Locate the cell with the specified text and output its [x, y] center coordinate. 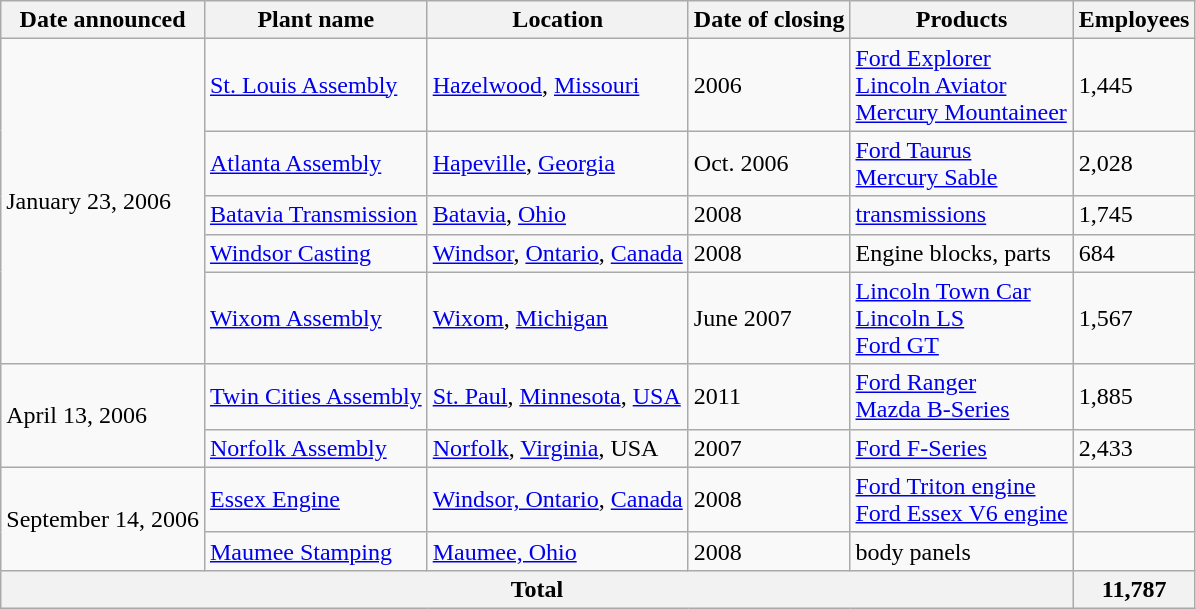
Maumee, Ohio [558, 551]
Windsor Casting [316, 253]
2007 [769, 448]
Oct. 2006 [769, 164]
Ford ExplorerLincoln AviatorMercury Mountaineer [962, 85]
Atlanta Assembly [316, 164]
Maumee Stamping [316, 551]
September 14, 2006 [103, 518]
Plant name [316, 20]
Ford F-Series [962, 448]
Hapeville, Georgia [558, 164]
April 13, 2006 [103, 416]
June 2007 [769, 318]
Norfolk, Virginia, USA [558, 448]
Date announced [103, 20]
Ford RangerMazda B-Series [962, 396]
Ford TaurusMercury Sable [962, 164]
Products [962, 20]
Batavia Transmission [316, 215]
Wixom, Michigan [558, 318]
2006 [769, 85]
684 [1134, 253]
Total [537, 589]
2,028 [1134, 164]
1,567 [1134, 318]
Wixom Assembly [316, 318]
Location [558, 20]
Hazelwood, Missouri [558, 85]
Twin Cities Assembly [316, 396]
January 23, 2006 [103, 202]
2,433 [1134, 448]
Engine blocks, parts [962, 253]
Batavia, Ohio [558, 215]
body panels [962, 551]
Ford Triton engineFord Essex V6 engine [962, 500]
Employees [1134, 20]
1,885 [1134, 396]
1,745 [1134, 215]
St. Louis Assembly [316, 85]
2011 [769, 396]
Essex Engine [316, 500]
transmissions [962, 215]
St. Paul, Minnesota, USA [558, 396]
11,787 [1134, 589]
Lincoln Town CarLincoln LSFord GT [962, 318]
Date of closing [769, 20]
1,445 [1134, 85]
Norfolk Assembly [316, 448]
